Search for the cell housing the specified text and yield its [X, Y] center coordinate. 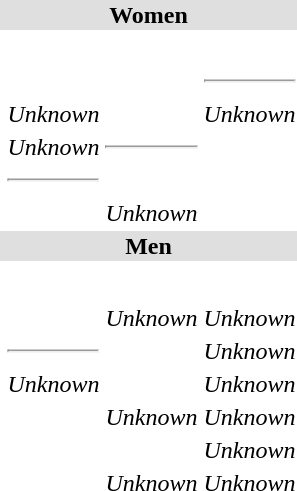
Women [148, 15]
Men [148, 246]
